Capture the cell that displays the provided text and extract its [X, Y] central coordinate. 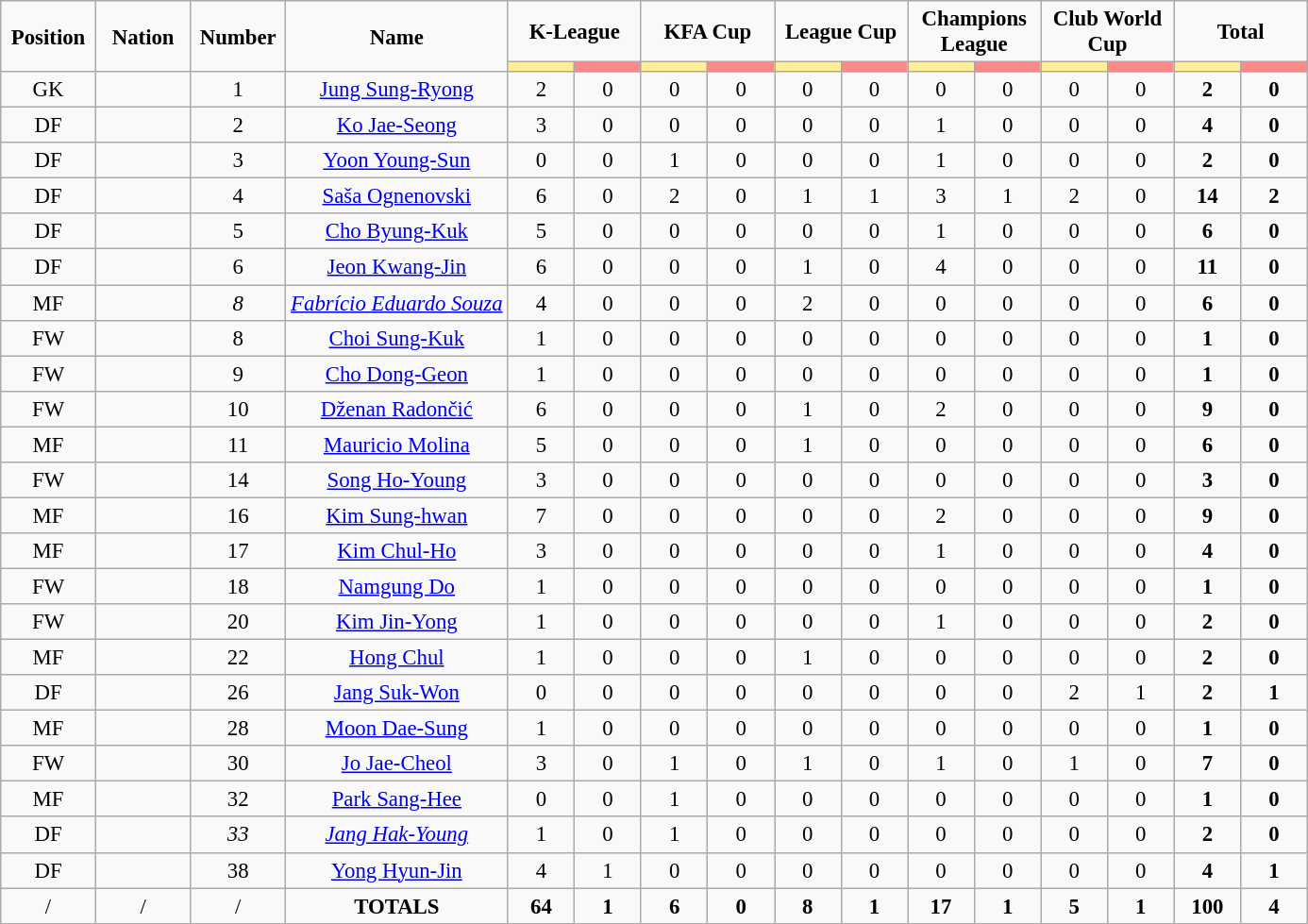
League Cup [840, 32]
K-League [574, 32]
Song Ho-Young [397, 480]
Fabrício Eduardo Souza [397, 303]
Park Sang-Hee [397, 799]
26 [238, 693]
10 [238, 409]
Jang Hak-Young [397, 835]
Yong Hyun-Jin [397, 870]
Kim Jin-Yong [397, 622]
KFA Cup [708, 32]
TOTALS [397, 906]
38 [238, 870]
Yoon Young-Sun [397, 160]
100 [1208, 906]
Mauricio Molina [397, 445]
Moon Dae-Sung [397, 729]
Position [49, 36]
20 [238, 622]
28 [238, 729]
GK [49, 90]
Total [1240, 32]
Cho Byung-Kuk [397, 231]
Club World Cup [1108, 32]
Dženan Radončić [397, 409]
Kim Chul-Ho [397, 551]
Namgung Do [397, 586]
Choi Sung-Kuk [397, 338]
Ko Jae-Seong [397, 126]
22 [238, 658]
Jang Suk-Won [397, 693]
Saša Ognenovski [397, 196]
Cho Dong-Geon [397, 374]
Name [397, 36]
Jo Jae-Cheol [397, 764]
Nation [143, 36]
Jung Sung-Ryong [397, 90]
16 [238, 515]
Kim Sung-hwan [397, 515]
Jeon Kwang-Jin [397, 267]
Hong Chul [397, 658]
Number [238, 36]
32 [238, 799]
33 [238, 835]
18 [238, 586]
30 [238, 764]
64 [542, 906]
Champions League [974, 32]
